Search for the cell housing the specified text and yield its (X, Y) center coordinate. 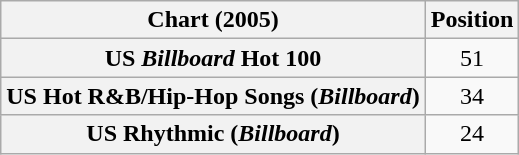
Position (472, 20)
US Hot R&B/Hip-Hop Songs (Billboard) (213, 96)
24 (472, 134)
Chart (2005) (213, 20)
34 (472, 96)
US Rhythmic (Billboard) (213, 134)
US Billboard Hot 100 (213, 58)
51 (472, 58)
